Scan for the cell matching the given text and deliver its [x, y] coordinate at center. 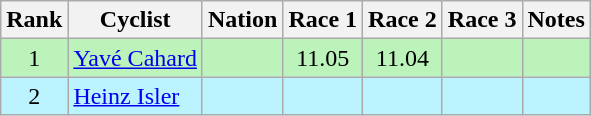
Yavé Cahard [136, 58]
Notes [556, 20]
2 [34, 96]
Race 2 [403, 20]
Race 1 [323, 20]
1 [34, 58]
Cyclist [136, 20]
11.05 [323, 58]
Heinz Isler [136, 96]
Race 3 [482, 20]
Rank [34, 20]
Nation [242, 20]
11.04 [403, 58]
